Determine the (X, Y) coordinate at the center of the cell enclosing the given text.  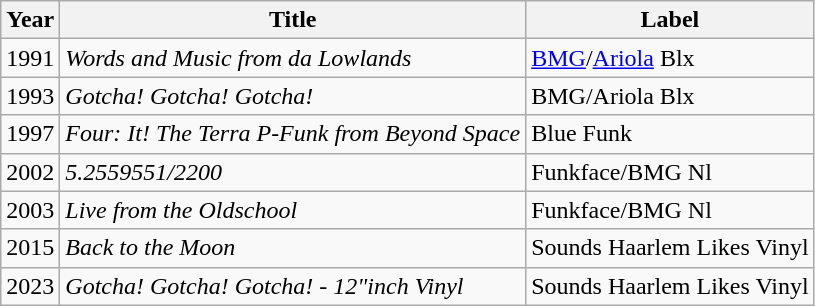
1991 (30, 58)
2002 (30, 172)
Gotcha! Gotcha! Gotcha! (293, 96)
Four: It! The Terra P-Funk from Beyond Space (293, 134)
Title (293, 20)
1993 (30, 96)
Year (30, 20)
Gotcha! Gotcha! Gotcha! - 12"inch Vinyl (293, 286)
Words and Music from da Lowlands (293, 58)
Label (670, 20)
Blue Funk (670, 134)
1997 (30, 134)
2023 (30, 286)
2003 (30, 210)
5.2559551/2200 (293, 172)
2015 (30, 248)
Back to the Moon (293, 248)
Live from the Oldschool (293, 210)
